Identify which cell holds the provided text, then report its [x, y] central coordinate. 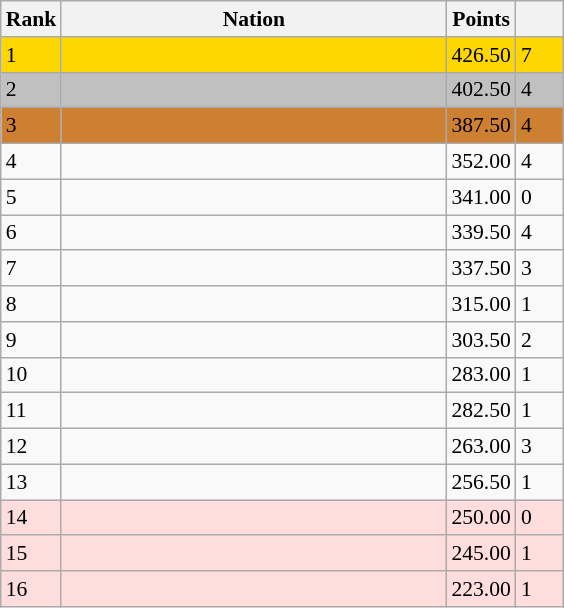
15 [32, 554]
387.50 [480, 126]
352.00 [480, 162]
337.50 [480, 269]
9 [32, 340]
315.00 [480, 304]
12 [32, 447]
339.50 [480, 233]
6 [32, 233]
303.50 [480, 340]
13 [32, 482]
Nation [254, 19]
8 [32, 304]
245.00 [480, 554]
16 [32, 589]
14 [32, 518]
341.00 [480, 197]
250.00 [480, 518]
10 [32, 375]
Points [480, 19]
11 [32, 411]
283.00 [480, 375]
256.50 [480, 482]
223.00 [480, 589]
Rank [32, 19]
263.00 [480, 447]
402.50 [480, 90]
282.50 [480, 411]
5 [32, 197]
426.50 [480, 55]
